Return (x, y) of the center of cell containing provided text 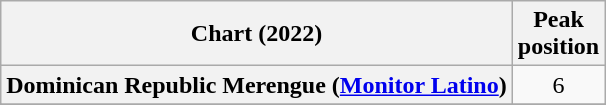
Dominican Republic Merengue (Monitor Latino) (257, 85)
6 (558, 85)
Peakposition (558, 34)
Chart (2022) (257, 34)
